Output the [x, y] coordinate of the center of the cell containing the given text.  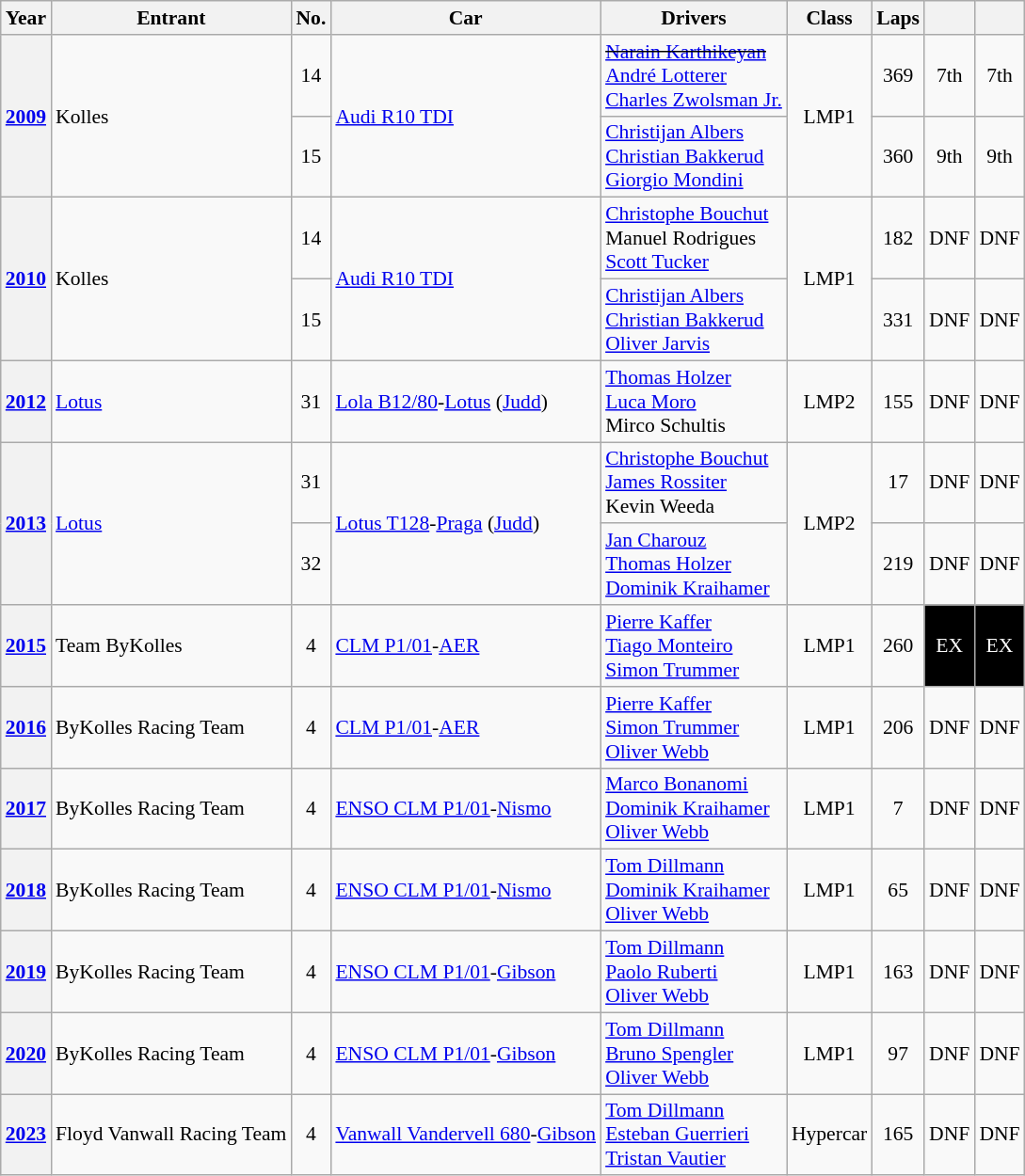
Laps [898, 18]
Pierre Kaffer Simon Trummer Oliver Webb [694, 728]
Tom Dillmann Dominik Kraihamer Oliver Webb [694, 890]
Vanwall Vandervell 680-Gibson [465, 1135]
360 [898, 156]
Year [26, 18]
2015 [26, 645]
165 [898, 1135]
Christijan Albers Christian Bakkerud Giorgio Mondini [694, 156]
Christophe Bouchut Manuel Rodrigues Scott Tucker [694, 239]
Tom Dillmann Paolo Ruberti Oliver Webb [694, 973]
No. [311, 18]
Class [829, 18]
Tom Dillmann Esteban Guerrieri Tristan Vautier [694, 1135]
Marco Bonanomi Dominik Kraihamer Oliver Webb [694, 809]
Entrant [171, 18]
2018 [26, 890]
Tom Dillmann Bruno Spengler Oliver Webb [694, 1054]
2013 [26, 523]
2019 [26, 973]
182 [898, 239]
331 [898, 320]
Christijan Albers Christian Bakkerud Oliver Jarvis [694, 320]
32 [311, 564]
17 [898, 484]
Lotus T128-Praga (Judd) [465, 523]
2016 [26, 728]
Narain Karthikeyan André Lotterer Charles Zwolsman Jr. [694, 75]
Lola B12/80-Lotus (Judd) [465, 401]
2009 [26, 117]
Hypercar [829, 1135]
163 [898, 973]
2020 [26, 1054]
155 [898, 401]
7 [898, 809]
2023 [26, 1135]
219 [898, 564]
2017 [26, 809]
2010 [26, 278]
369 [898, 75]
Team ByKolles [171, 645]
206 [898, 728]
2012 [26, 401]
Jan Charouz Thomas Holzer Dominik Kraihamer [694, 564]
65 [898, 890]
97 [898, 1054]
Car [465, 18]
Christophe Bouchut James Rossiter Kevin Weeda [694, 484]
Floyd Vanwall Racing Team [171, 1135]
Pierre Kaffer Tiago Monteiro Simon Trummer [694, 645]
Drivers [694, 18]
260 [898, 645]
Thomas Holzer Luca Moro Mirco Schultis [694, 401]
